For the text-containing cell, return its midpoint in (x, y) coordinate format. 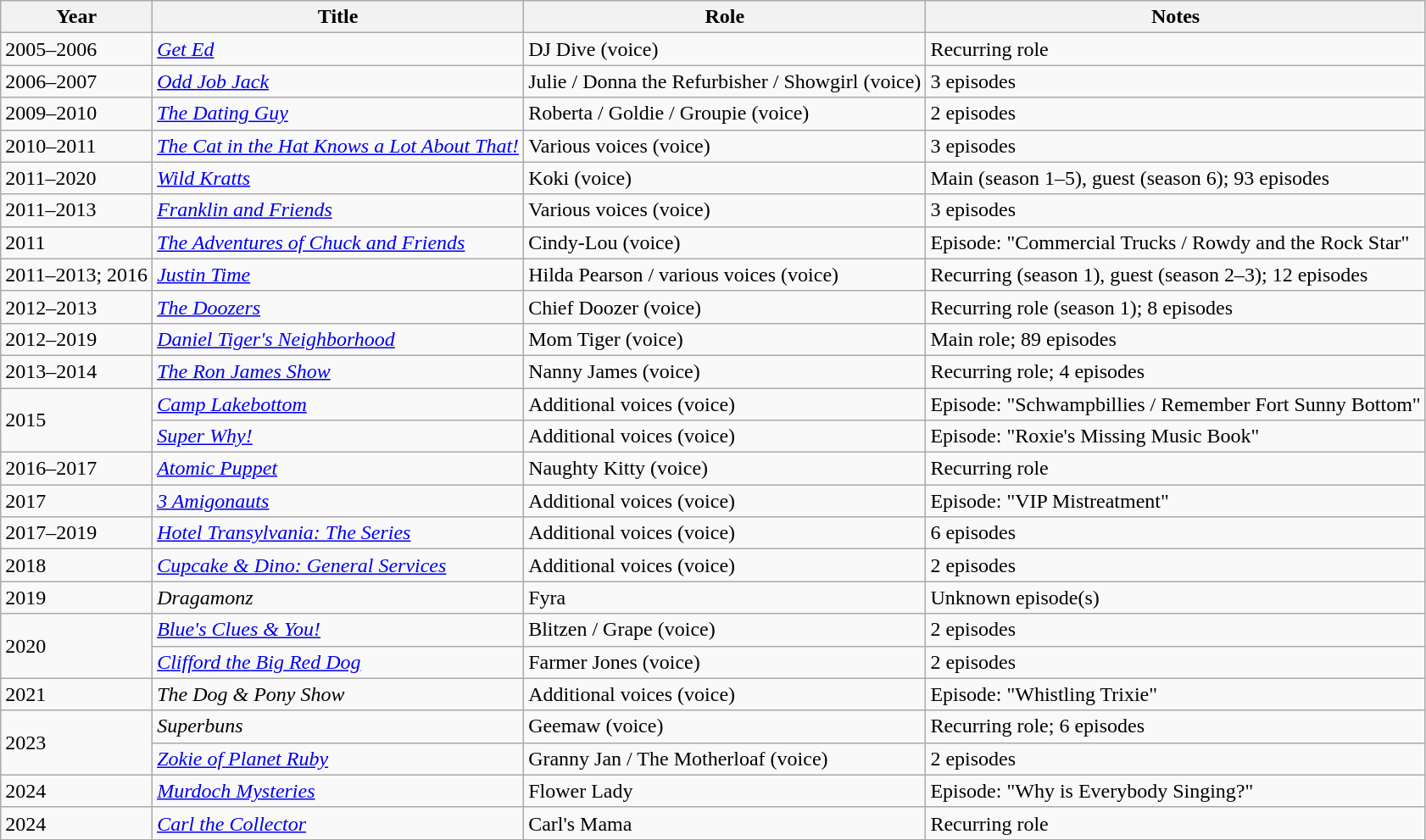
2010–2011 (76, 146)
2012–2013 (76, 307)
Fyra (725, 598)
Franklin and Friends (338, 210)
Koki (voice) (725, 178)
2005–2006 (76, 49)
The Dating Guy (338, 114)
2009–2010 (76, 114)
Superbuns (338, 726)
2015 (76, 420)
Wild Kratts (338, 178)
Atomic Puppet (338, 469)
Cindy-Lou (voice) (725, 242)
Episode: "Schwampbillies / Remember Fort Sunny Bottom" (1175, 404)
Hilda Pearson / various voices (voice) (725, 275)
Flower Lady (725, 791)
2012–2019 (76, 339)
2016–2017 (76, 469)
2020 (76, 646)
2017–2019 (76, 533)
Main (season 1–5), guest (season 6); 93 episodes (1175, 178)
Hotel Transylvania: The Series (338, 533)
DJ Dive (voice) (725, 49)
Mom Tiger (voice) (725, 339)
Recurring role (season 1); 8 episodes (1175, 307)
3 Amigonauts (338, 501)
2013–2014 (76, 371)
Episode: "VIP Mistreatment" (1175, 501)
2018 (76, 565)
Camp Lakebottom (338, 404)
2021 (76, 694)
Notes (1175, 17)
Episode: "Commercial Trucks / Rowdy and the Rock Star" (1175, 242)
Blue's Clues & You! (338, 630)
2011–2013; 2016 (76, 275)
2019 (76, 598)
Unknown episode(s) (1175, 598)
Clifford the Big Red Dog (338, 662)
Episode: "Roxie's Missing Music Book" (1175, 437)
Dragamonz (338, 598)
Super Why! (338, 437)
Farmer Jones (voice) (725, 662)
Main role; 89 episodes (1175, 339)
Murdoch Mysteries (338, 791)
The Ron James Show (338, 371)
Get Ed (338, 49)
6 episodes (1175, 533)
Carl the Collector (338, 823)
2017 (76, 501)
Roberta / Goldie / Groupie (voice) (725, 114)
2006–2007 (76, 81)
The Adventures of Chuck and Friends (338, 242)
The Dog & Pony Show (338, 694)
Recurring role; 4 episodes (1175, 371)
Granny Jan / The Motherloaf (voice) (725, 759)
Carl's Mama (725, 823)
Episode: "Why is Everybody Singing?" (1175, 791)
Odd Job Jack (338, 81)
The Doozers (338, 307)
Role (725, 17)
Blitzen / Grape (voice) (725, 630)
Chief Doozer (voice) (725, 307)
2011 (76, 242)
Recurring (season 1), guest (season 2–3); 12 episodes (1175, 275)
Recurring role; 6 episodes (1175, 726)
Julie / Donna the Refurbisher / Showgirl (voice) (725, 81)
Nanny James (voice) (725, 371)
2023 (76, 743)
Daniel Tiger's Neighborhood (338, 339)
Year (76, 17)
Cupcake & Dino: General Services (338, 565)
Title (338, 17)
Zokie of Planet Ruby (338, 759)
Episode: "Whistling Trixie" (1175, 694)
Naughty Kitty (voice) (725, 469)
The Cat in the Hat Knows a Lot About That! (338, 146)
2011–2013 (76, 210)
2011–2020 (76, 178)
Justin Time (338, 275)
Geemaw (voice) (725, 726)
